For the text-containing cell, return its midpoint in [x, y] coordinate format. 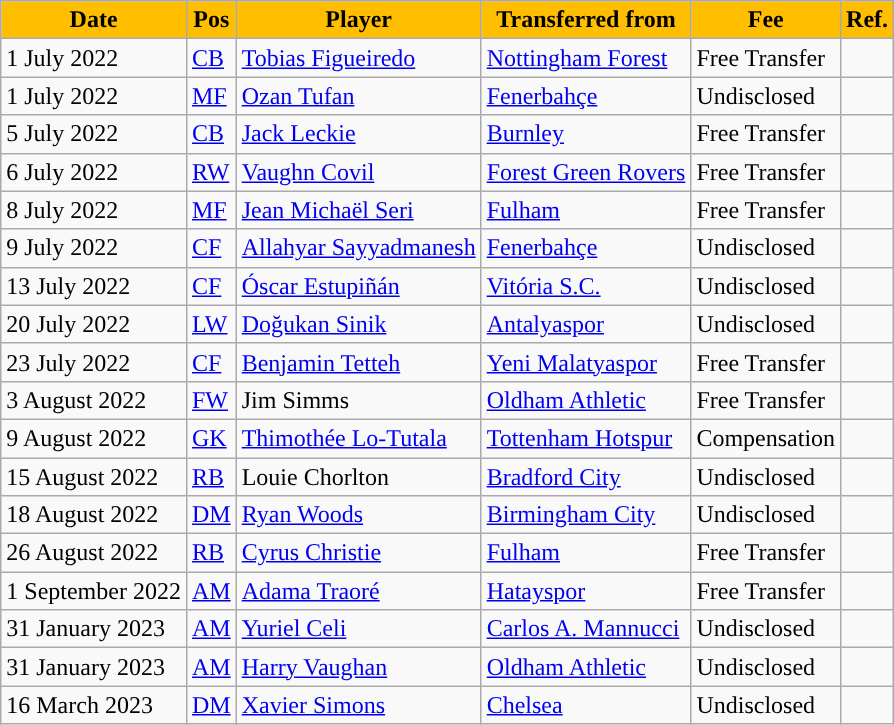
Yeni Malatyaspor [586, 362]
26 August 2022 [94, 553]
Date [94, 20]
Yuriel Celi [358, 629]
6 July 2022 [94, 172]
Thimothée Lo-Tutala [358, 438]
Doğukan Sinik [358, 324]
Óscar Estupiñán [358, 286]
GK [211, 438]
Transferred from [586, 20]
Tobias Figueiredo [358, 58]
1 September 2022 [94, 591]
Adama Traoré [358, 591]
Jim Simms [358, 400]
Birmingham City [586, 515]
Ryan Woods [358, 515]
9 July 2022 [94, 248]
16 March 2023 [94, 705]
18 August 2022 [94, 515]
RW [211, 172]
Vaughn Covil [358, 172]
Harry Vaughan [358, 667]
Antalyaspor [586, 324]
Benjamin Tetteh [358, 362]
Xavier Simons [358, 705]
FW [211, 400]
Fee [766, 20]
23 July 2022 [94, 362]
Cyrus Christie [358, 553]
Compensation [766, 438]
Chelsea [586, 705]
Nottingham Forest [586, 58]
Player [358, 20]
Hatayspor [586, 591]
9 August 2022 [94, 438]
15 August 2022 [94, 477]
Tottenham Hotspur [586, 438]
Carlos A. Mannucci [586, 629]
5 July 2022 [94, 134]
Burnley [586, 134]
Forest Green Rovers [586, 172]
8 July 2022 [94, 210]
Ozan Tufan [358, 96]
3 August 2022 [94, 400]
Jack Leckie [358, 134]
Vitória S.C. [586, 286]
Bradford City [586, 477]
13 July 2022 [94, 286]
20 July 2022 [94, 324]
Allahyar Sayyadmanesh [358, 248]
LW [211, 324]
Pos [211, 20]
Louie Chorlton [358, 477]
Jean Michaël Seri [358, 210]
Ref. [868, 20]
